Return (X, Y) of the center of cell containing provided text 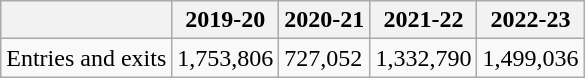
Entries and exits (86, 58)
1,753,806 (226, 58)
727,052 (324, 58)
1,499,036 (530, 58)
2020-21 (324, 20)
2021-22 (424, 20)
1,332,790 (424, 58)
2019-20 (226, 20)
2022-23 (530, 20)
